Determine the (X, Y) coordinate at the center of the cell enclosing the given text.  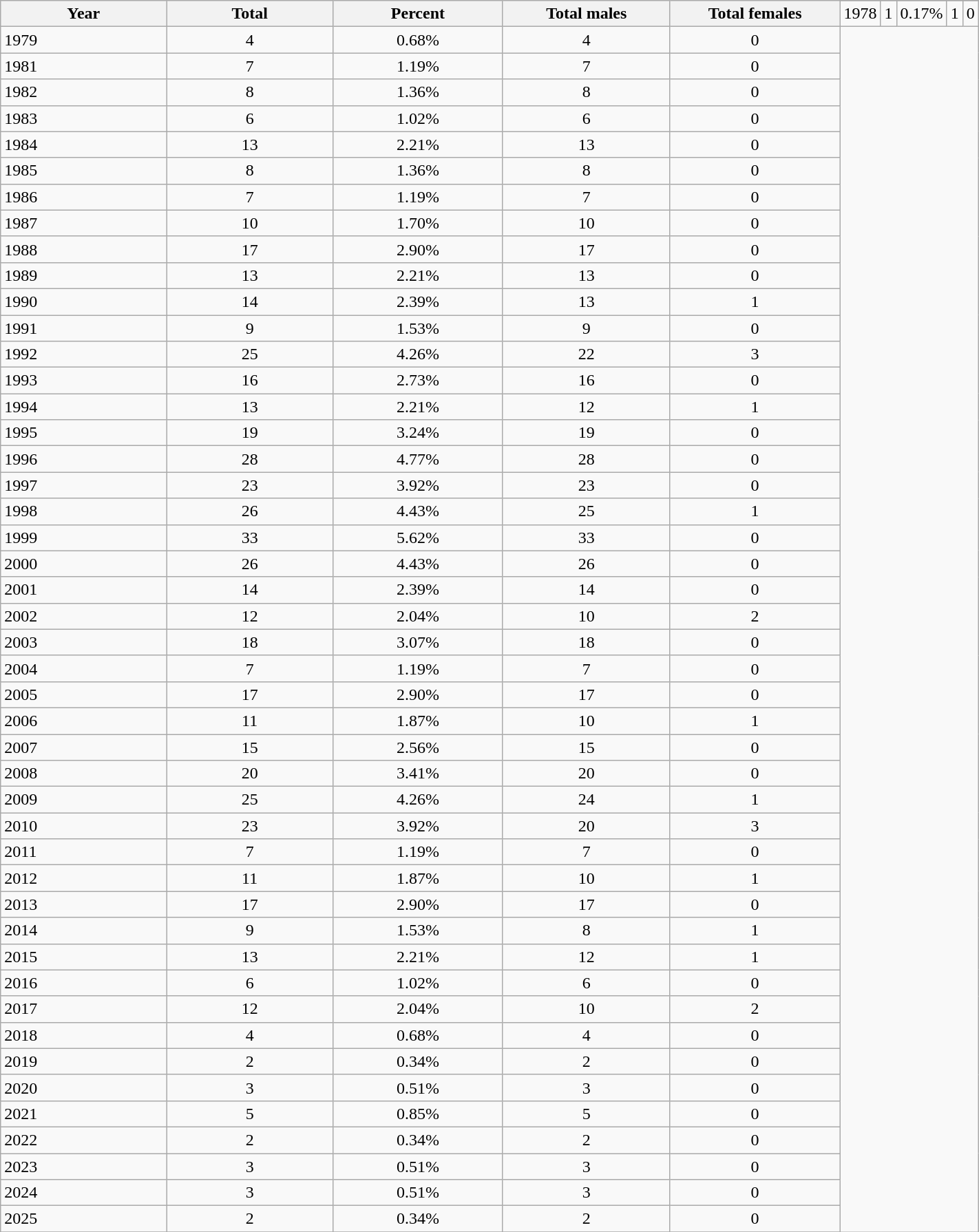
2024 (84, 1193)
1991 (84, 328)
2004 (84, 668)
1985 (84, 171)
2006 (84, 721)
2023 (84, 1167)
1979 (84, 40)
4.77% (419, 459)
2017 (84, 1009)
2.56% (419, 747)
2000 (84, 564)
1996 (84, 459)
2002 (84, 616)
1995 (84, 433)
1987 (84, 223)
1983 (84, 118)
Total (250, 14)
2005 (84, 694)
Total males (587, 14)
1982 (84, 92)
2019 (84, 1061)
0.85% (419, 1114)
2003 (84, 642)
3.24% (419, 433)
2.73% (419, 381)
1998 (84, 511)
5.62% (419, 538)
24 (587, 800)
1981 (84, 66)
2011 (84, 852)
1984 (84, 145)
2010 (84, 826)
2009 (84, 800)
22 (587, 354)
2018 (84, 1035)
1.70% (419, 223)
1994 (84, 407)
Year (84, 14)
1986 (84, 197)
2020 (84, 1087)
2015 (84, 957)
1988 (84, 249)
0.17% (921, 14)
1992 (84, 354)
2001 (84, 590)
2016 (84, 983)
Total females (755, 14)
1993 (84, 381)
2012 (84, 878)
2025 (84, 1219)
2013 (84, 904)
2022 (84, 1140)
1978 (861, 14)
3.41% (419, 774)
3.07% (419, 642)
1989 (84, 275)
2007 (84, 747)
2014 (84, 931)
1999 (84, 538)
Percent (419, 14)
1997 (84, 485)
2021 (84, 1114)
1990 (84, 301)
2008 (84, 774)
